Locate the cell with the specified text and output its (X, Y) center coordinate. 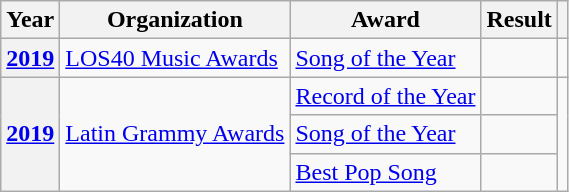
Organization (175, 20)
Award (386, 20)
Result (519, 20)
Record of the Year (386, 96)
Year (30, 20)
Best Pop Song (386, 172)
LOS40 Music Awards (175, 58)
Latin Grammy Awards (175, 134)
